Return (x, y) of the center of cell containing provided text 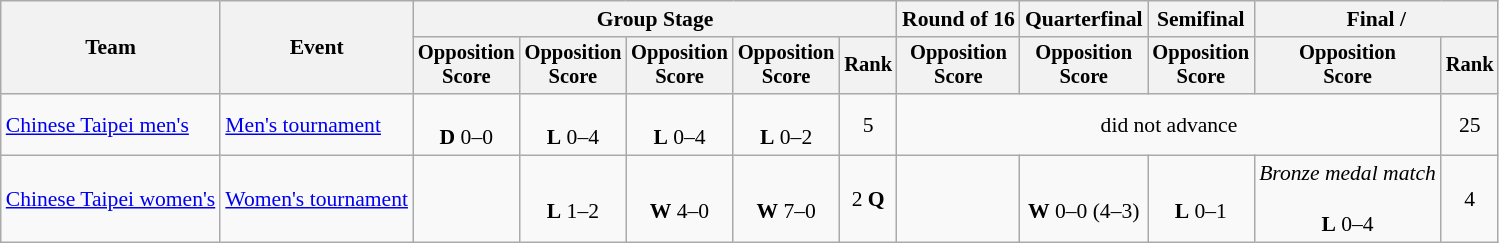
Group Stage (655, 19)
Round of 16 (958, 19)
L 0–1 (1202, 200)
Bronze medal matchL 0–4 (1348, 200)
Chinese Taipei women's (111, 200)
Team (111, 48)
L 0–2 (786, 124)
Final / (1376, 19)
W 7–0 (786, 200)
D 0–0 (466, 124)
Event (316, 48)
5 (868, 124)
Men's tournament (316, 124)
L 1–2 (574, 200)
Chinese Taipei men's (111, 124)
Semifinal (1202, 19)
W 0–0 (4–3) (1084, 200)
Women's tournament (316, 200)
25 (1470, 124)
W 4–0 (680, 200)
2 Q (868, 200)
Quarterfinal (1084, 19)
4 (1470, 200)
did not advance (1169, 124)
